Detect which cell encompasses the target text, then output its [X, Y] center coordinate. 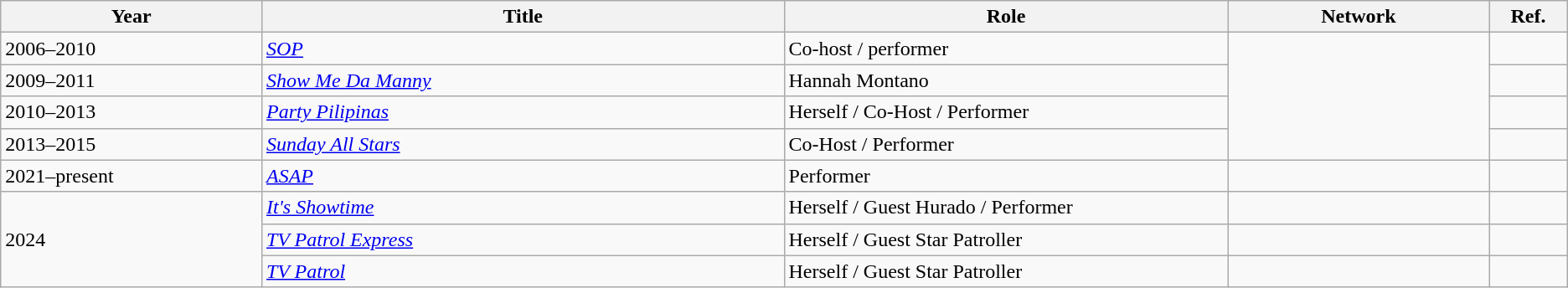
Ref. [1529, 17]
Co-host / performer [1006, 49]
2024 [132, 239]
2010–2013 [132, 112]
Network [1359, 17]
Title [523, 17]
2021–present [132, 176]
2009–2011 [132, 80]
SOP [523, 49]
Herself / Guest Hurado / Performer [1006, 208]
TV Patrol Express [523, 239]
2013–2015 [132, 144]
Party Pilipinas [523, 112]
Show Me Da Manny [523, 80]
Year [132, 17]
Co-Host / Performer [1006, 144]
Hannah Montano [1006, 80]
Herself / Co-Host / Performer [1006, 112]
Role [1006, 17]
Performer [1006, 176]
It's Showtime [523, 208]
2006–2010 [132, 49]
ASAP [523, 176]
TV Patrol [523, 271]
Sunday All Stars [523, 144]
